Output the (x, y) coordinate of the center of the cell containing the given text.  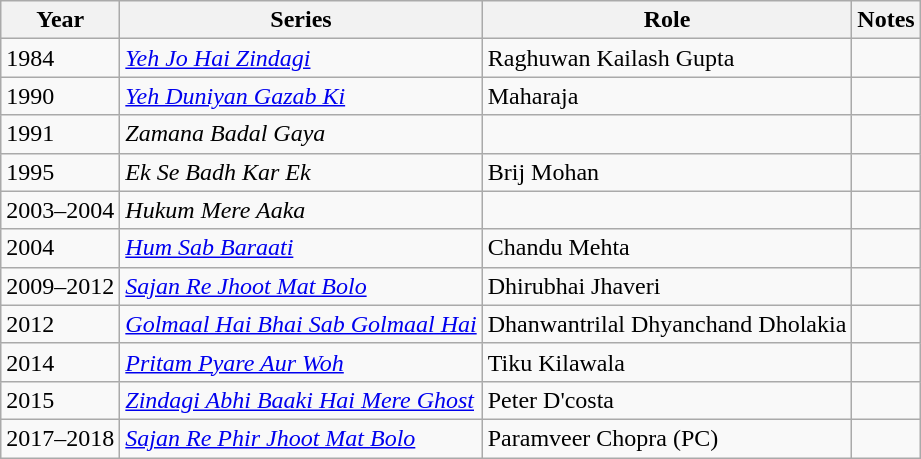
Golmaal Hai Bhai Sab Golmaal Hai (301, 324)
Maharaja (667, 96)
Notes (886, 20)
Chandu Mehta (667, 248)
Brij Mohan (667, 172)
Pritam Pyare Aur Woh (301, 362)
Yeh Duniyan Gazab Ki (301, 96)
Yeh Jo Hai Zindagi (301, 58)
Tiku Kilawala (667, 362)
Raghuwan Kailash Gupta (667, 58)
Year (60, 20)
Zindagi Abhi Baaki Hai Mere Ghost (301, 400)
1991 (60, 134)
1995 (60, 172)
2012 (60, 324)
Dhanwantrilal Dhyanchand Dholakia (667, 324)
2003–2004 (60, 210)
2017–2018 (60, 438)
Role (667, 20)
Series (301, 20)
2009–2012 (60, 286)
2004 (60, 248)
Peter D'costa (667, 400)
2014 (60, 362)
Dhirubhai Jhaveri (667, 286)
1990 (60, 96)
Sajan Re Jhoot Mat Bolo (301, 286)
Sajan Re Phir Jhoot Mat Bolo (301, 438)
Ek Se Badh Kar Ek (301, 172)
Zamana Badal Gaya (301, 134)
Paramveer Chopra (PC) (667, 438)
Hukum Mere Aaka (301, 210)
Hum Sab Baraati (301, 248)
2015 (60, 400)
1984 (60, 58)
